Capture the cell that displays the provided text and extract its (X, Y) central coordinate. 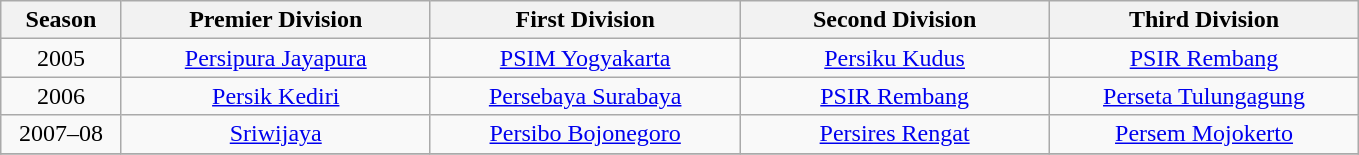
Persires Rengat (894, 134)
First Division (584, 20)
Premier Division (276, 20)
Persem Mojokerto (1204, 134)
2006 (61, 96)
Perseta Tulungagung (1204, 96)
Persibo Bojonegoro (584, 134)
Persiku Kudus (894, 58)
Second Division (894, 20)
Persik Kediri (276, 96)
2005 (61, 58)
Persipura Jayapura (276, 58)
Sriwijaya (276, 134)
Third Division (1204, 20)
PSIM Yogyakarta (584, 58)
Persebaya Surabaya (584, 96)
2007–08 (61, 134)
Season (61, 20)
